Determine the [x, y] coordinate at the center of the cell enclosing the given text.  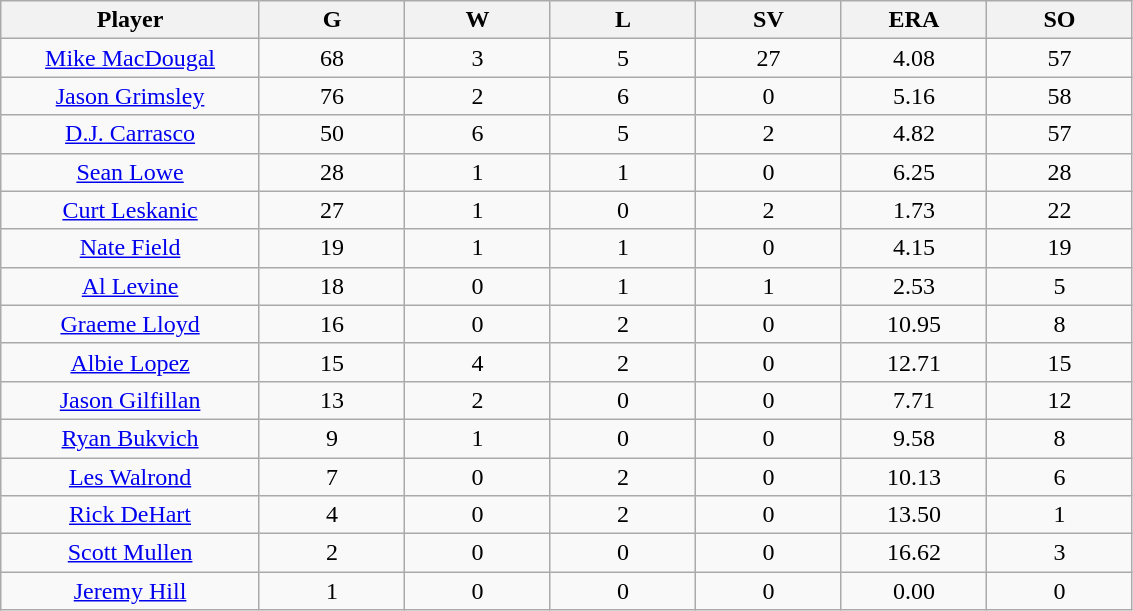
Les Walrond [130, 477]
16.62 [914, 553]
10.13 [914, 477]
Sean Lowe [130, 172]
D.J. Carrasco [130, 134]
Scott Mullen [130, 553]
76 [332, 96]
7.71 [914, 400]
50 [332, 134]
16 [332, 324]
Ryan Bukvich [130, 438]
Al Levine [130, 286]
2.53 [914, 286]
Jeremy Hill [130, 591]
L [622, 20]
18 [332, 286]
9 [332, 438]
Albie Lopez [130, 362]
10.95 [914, 324]
Mike MacDougal [130, 58]
68 [332, 58]
6.25 [914, 172]
Jason Grimsley [130, 96]
W [478, 20]
0.00 [914, 591]
12 [1060, 400]
12.71 [914, 362]
Jason Gilfillan [130, 400]
13.50 [914, 515]
4.15 [914, 248]
Rick DeHart [130, 515]
5.16 [914, 96]
G [332, 20]
7 [332, 477]
9.58 [914, 438]
1.73 [914, 210]
Graeme Lloyd [130, 324]
58 [1060, 96]
4.08 [914, 58]
ERA [914, 20]
13 [332, 400]
22 [1060, 210]
4.82 [914, 134]
Nate Field [130, 248]
Player [130, 20]
SO [1060, 20]
SV [768, 20]
Curt Leskanic [130, 210]
